Determine the [x, y] coordinate at the center of the cell enclosing the given text.  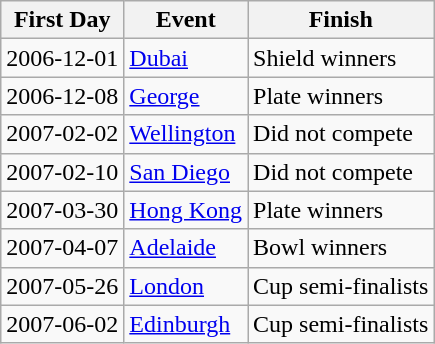
2007-02-02 [62, 134]
Hong Kong [186, 210]
San Diego [186, 172]
London [186, 286]
2007-06-02 [62, 324]
Event [186, 20]
Wellington [186, 134]
George [186, 96]
2007-05-26 [62, 286]
Adelaide [186, 248]
Edinburgh [186, 324]
First Day [62, 20]
2006-12-01 [62, 58]
2007-04-07 [62, 248]
2006-12-08 [62, 96]
Bowl winners [341, 248]
2007-03-30 [62, 210]
2007-02-10 [62, 172]
Shield winners [341, 58]
Dubai [186, 58]
Finish [341, 20]
